Determine the (X, Y) coordinate at the center of the cell enclosing the given text.  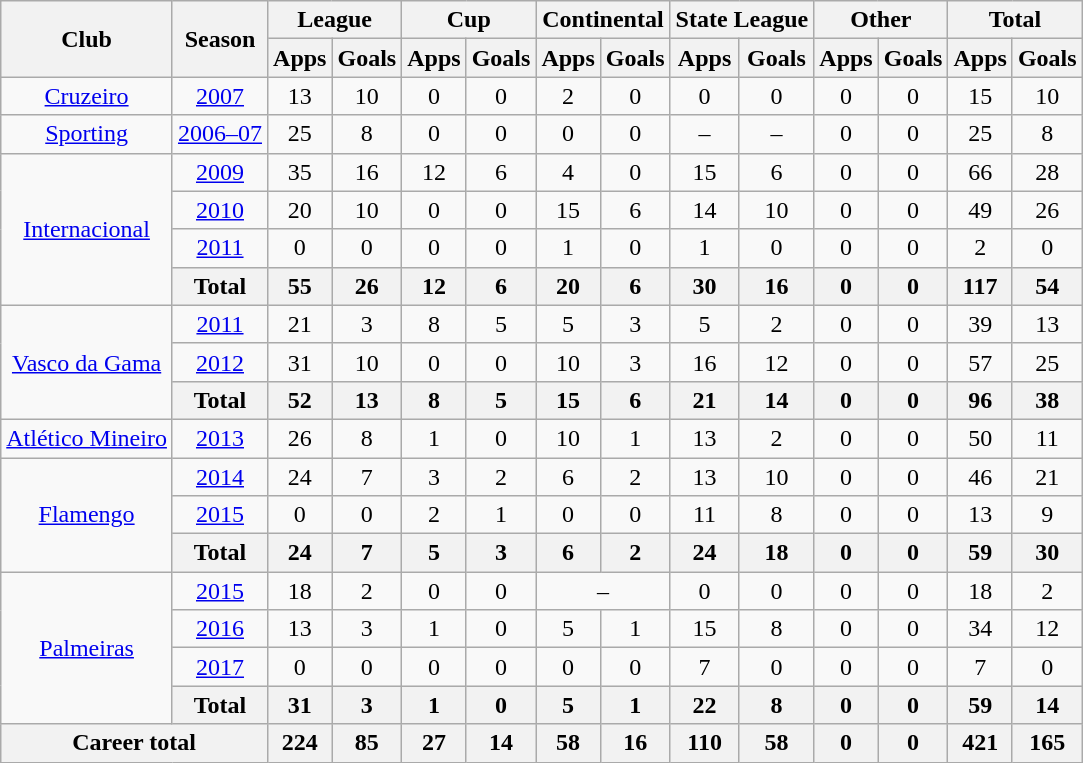
9 (1047, 515)
2006–07 (220, 134)
Cup (469, 20)
Vasco da Gama (87, 362)
22 (704, 705)
2013 (220, 438)
49 (980, 210)
2017 (220, 667)
Sporting (87, 134)
35 (300, 172)
Internacional (87, 229)
State League (742, 20)
27 (434, 743)
4 (568, 172)
224 (300, 743)
52 (300, 400)
46 (980, 477)
Other (881, 20)
96 (980, 400)
165 (1047, 743)
50 (980, 438)
2016 (220, 629)
34 (980, 629)
Continental (603, 20)
54 (1047, 286)
Club (87, 39)
85 (367, 743)
Palmeiras (87, 648)
38 (1047, 400)
Cruzeiro (87, 96)
Atlético Mineiro (87, 438)
Flamengo (87, 515)
117 (980, 286)
110 (704, 743)
28 (1047, 172)
2009 (220, 172)
League (335, 20)
2012 (220, 362)
55 (300, 286)
2010 (220, 210)
421 (980, 743)
39 (980, 324)
Career total (134, 743)
66 (980, 172)
57 (980, 362)
2014 (220, 477)
Season (220, 39)
2007 (220, 96)
